Pinpoint the cell where the given text exists, returning its (X, Y) midpoint coordinate. 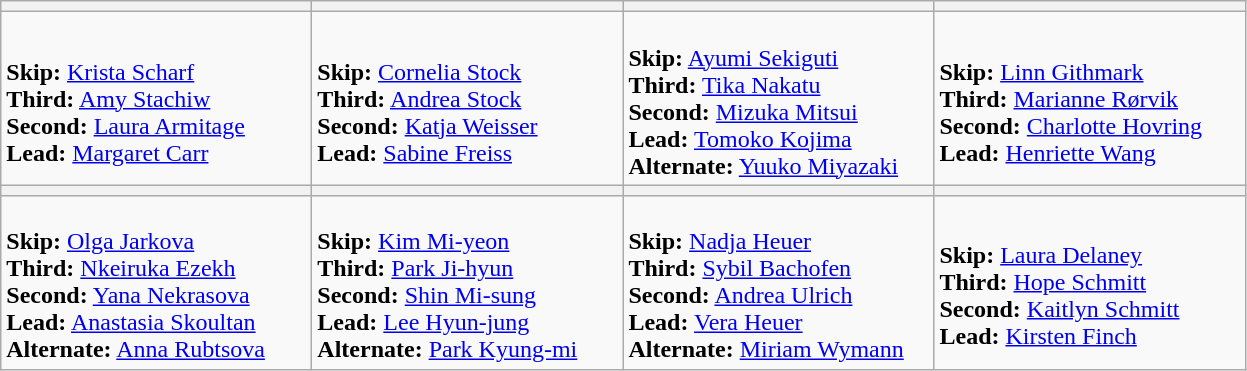
Skip: Laura Delaney Third: Hope Schmitt Second: Kaitlyn Schmitt Lead: Kirsten Finch (1090, 282)
Skip: Nadja Heuer Third: Sybil Bachofen Second: Andrea Ulrich Lead: Vera Heuer Alternate: Miriam Wymann (778, 282)
Skip: Ayumi Sekiguti Third: Tika Nakatu Second: Mizuka Mitsui Lead: Tomoko Kojima Alternate: Yuuko Miyazaki (778, 98)
Skip: Olga Jarkova Third: Nkeiruka Ezekh Second: Yana Nekrasova Lead: Anastasia Skoultan Alternate: Anna Rubtsova (156, 282)
Skip: Linn Githmark Third: Marianne Rørvik Second: Charlotte Hovring Lead: Henriette Wang (1090, 98)
Skip: Kim Mi-yeon Third: Park Ji-hyun Second: Shin Mi-sung Lead: Lee Hyun-jung Alternate: Park Kyung-mi (468, 282)
Skip: Cornelia Stock Third: Andrea Stock Second: Katja Weisser Lead: Sabine Freiss (468, 98)
Skip: Krista Scharf Third: Amy Stachiw Second: Laura Armitage Lead: Margaret Carr (156, 98)
